For the text-containing cell, return its midpoint in (X, Y) coordinate format. 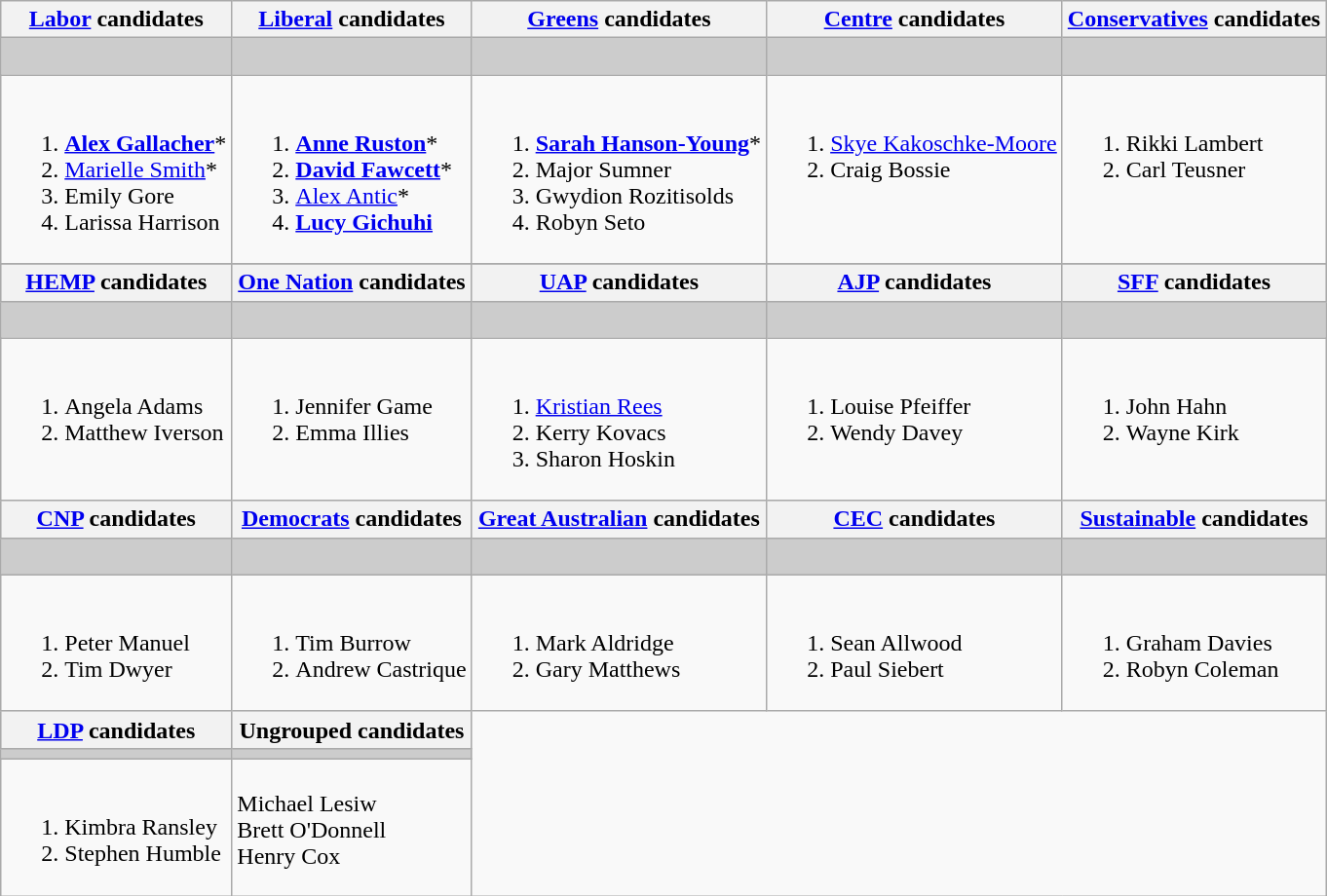
Alex Gallacher*Marielle Smith*Emily GoreLarissa Harrison (117, 169)
Conservatives candidates (1194, 19)
Democrats candidates (352, 519)
Rikki LambertCarl Teusner (1194, 169)
Angela AdamsMatthew Iverson (117, 419)
Sustainable candidates (1194, 519)
Centre candidates (915, 19)
Ungrouped candidates (352, 729)
Kimbra RansleyStephen Humble (117, 827)
Jennifer GameEmma Illies (352, 419)
Great Australian candidates (619, 519)
Labor candidates (117, 19)
CNP candidates (117, 519)
John HahnWayne Kirk (1194, 419)
Kristian ReesKerry KovacsSharon Hoskin (619, 419)
Mark AldridgeGary Matthews (619, 643)
Sean AllwoodPaul Siebert (915, 643)
Sarah Hanson-Young*Major SumnerGwydion RozitisoldsRobyn Seto (619, 169)
Liberal candidates (352, 19)
LDP candidates (117, 729)
Graham DaviesRobyn Coleman (1194, 643)
One Nation candidates (352, 282)
Anne Ruston*David Fawcett*Alex Antic*Lucy Gichuhi (352, 169)
Michael Lesiw Brett O'Donnell Henry Cox (352, 827)
Louise PfeifferWendy Davey (915, 419)
SFF candidates (1194, 282)
UAP candidates (619, 282)
AJP candidates (915, 282)
Peter ManuelTim Dwyer (117, 643)
CEC candidates (915, 519)
Tim BurrowAndrew Castrique (352, 643)
Greens candidates (619, 19)
Skye Kakoschke-MooreCraig Bossie (915, 169)
HEMP candidates (117, 282)
